Pinpoint the cell where the given text exists, returning its (X, Y) midpoint coordinate. 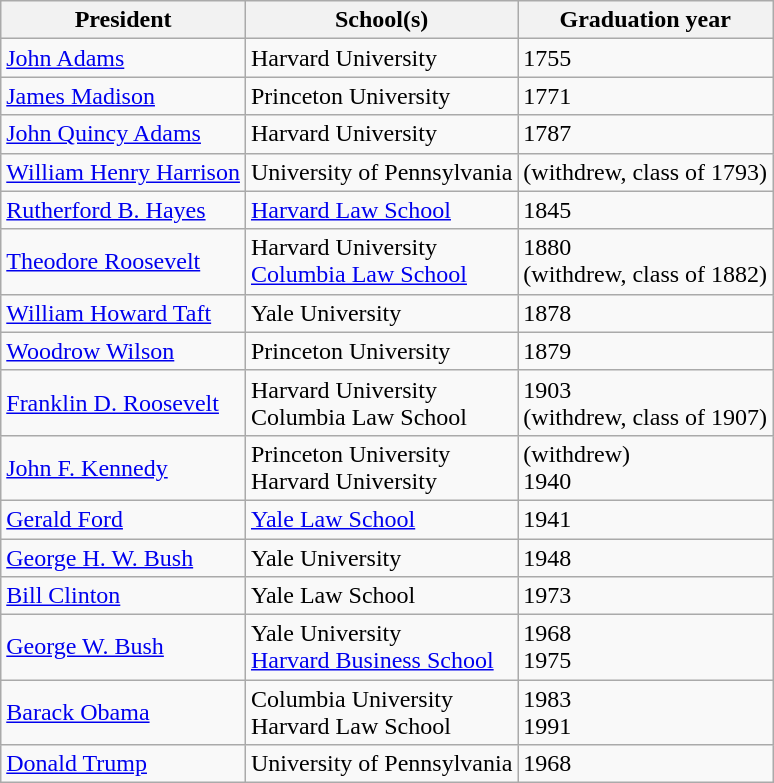
Rutherford B. Hayes (124, 210)
John F. Kennedy (124, 468)
1878 (646, 313)
(withdrew, class of 1793) (646, 172)
(withdrew)1940 (646, 468)
1941 (646, 519)
1755 (646, 58)
1880(withdrew, class of 1882) (646, 262)
Woodrow Wilson (124, 351)
1973 (646, 596)
Donald Trump (124, 764)
Graduation year (646, 20)
19831991 (646, 712)
Gerald Ford (124, 519)
George H. W. Bush (124, 557)
Theodore Roosevelt (124, 262)
School(s) (381, 20)
Princeton UniversityHarvard University (381, 468)
1903(withdrew, class of 1907) (646, 402)
1845 (646, 210)
1771 (646, 96)
Bill Clinton (124, 596)
John Adams (124, 58)
William Henry Harrison (124, 172)
John Quincy Adams (124, 134)
1787 (646, 134)
George W. Bush (124, 648)
James Madison (124, 96)
Columbia UniversityHarvard Law School (381, 712)
19681975 (646, 648)
President (124, 20)
William Howard Taft (124, 313)
Harvard Law School (381, 210)
1968 (646, 764)
Barack Obama (124, 712)
1948 (646, 557)
Yale UniversityHarvard Business School (381, 648)
1879 (646, 351)
Franklin D. Roosevelt (124, 402)
